Locate the cell with the specified text and output its (X, Y) center coordinate. 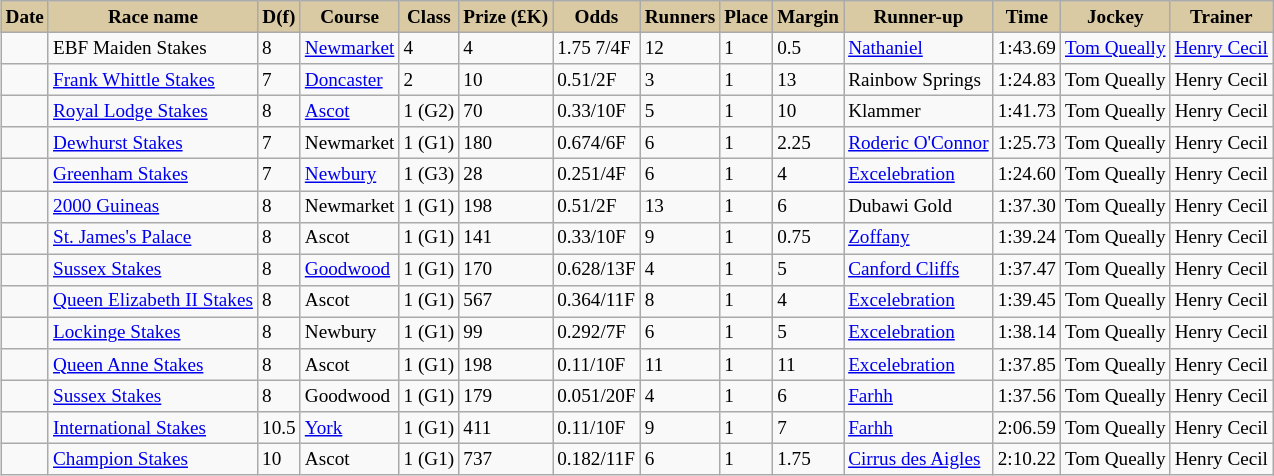
2 (429, 80)
12 (680, 48)
Trainer (1221, 17)
Queen Anne Stakes (152, 365)
Greenham Stakes (152, 175)
2:10.22 (1026, 460)
Rainbow Springs (919, 80)
Class (429, 17)
Champion Stakes (152, 460)
567 (506, 301)
1:41.73 (1026, 111)
York (350, 428)
3 (680, 80)
Dubawi Gold (919, 206)
EBF Maiden Stakes (152, 48)
1:24.83 (1026, 80)
737 (506, 460)
1:39.45 (1026, 301)
1:25.73 (1026, 143)
28 (506, 175)
411 (506, 428)
D(f) (278, 17)
0.182/11F (597, 460)
Date (25, 17)
International Stakes (152, 428)
141 (506, 238)
1:43.69 (1026, 48)
Klammer (919, 111)
180 (506, 143)
Jockey (1115, 17)
1:37.30 (1026, 206)
0.051/20F (597, 396)
Race name (152, 17)
1:24.60 (1026, 175)
0.628/13F (597, 270)
70 (506, 111)
1:37.85 (1026, 365)
Place (746, 17)
Nathaniel (919, 48)
Roderic O'Connor (919, 143)
179 (506, 396)
2.25 (808, 143)
Odds (597, 17)
0.5 (808, 48)
1 (G3) (429, 175)
1 (G2) (429, 111)
Time (1026, 17)
Cirrus des Aigles (919, 460)
Queen Elizabeth II Stakes (152, 301)
Lockinge Stakes (152, 333)
Zoffany (919, 238)
1.75 7/4F (597, 48)
Canford Cliffs (919, 270)
2:06.59 (1026, 428)
0.674/6F (597, 143)
Course (350, 17)
Doncaster (350, 80)
1:37.47 (1026, 270)
1:37.56 (1026, 396)
0.251/4F (597, 175)
0.292/7F (597, 333)
170 (506, 270)
Frank Whittle Stakes (152, 80)
Runners (680, 17)
Royal Lodge Stakes (152, 111)
1:38.14 (1026, 333)
Dewhurst Stakes (152, 143)
10.5 (278, 428)
1.75 (808, 460)
2000 Guineas (152, 206)
Prize (£K) (506, 17)
1:39.24 (1026, 238)
0.75 (808, 238)
St. James's Palace (152, 238)
0.364/11F (597, 301)
Margin (808, 17)
Runner-up (919, 17)
99 (506, 333)
